Capture the cell that displays the provided text and extract its (X, Y) central coordinate. 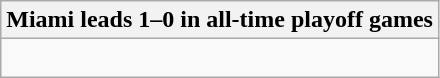
Miami leads 1–0 in all-time playoff games (220, 20)
